Locate the cell with the specified text and output its (X, Y) center coordinate. 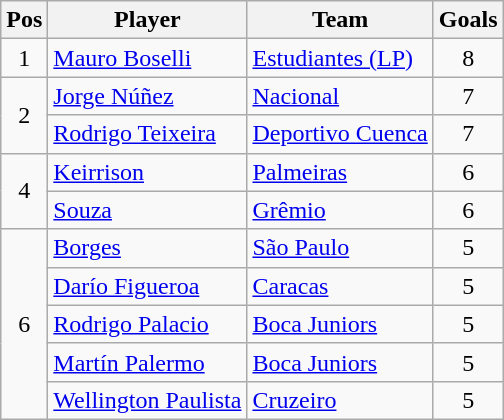
Martín Palermo (148, 362)
Jorge Núñez (148, 96)
1 (24, 58)
8 (468, 58)
Deportivo Cuenca (340, 134)
Nacional (340, 96)
Grêmio (340, 210)
Souza (148, 210)
Pos (24, 20)
Palmeiras (340, 172)
Team (340, 20)
2 (24, 115)
4 (24, 191)
Wellington Paulista (148, 400)
São Paulo (340, 248)
Keirrison (148, 172)
Player (148, 20)
Rodrigo Teixeira (148, 134)
Darío Figueroa (148, 286)
Mauro Boselli (148, 58)
Caracas (340, 286)
Estudiantes (LP) (340, 58)
Goals (468, 20)
Cruzeiro (340, 400)
Rodrigo Palacio (148, 324)
Borges (148, 248)
